Output the (X, Y) coordinate of the center of the cell containing the given text.  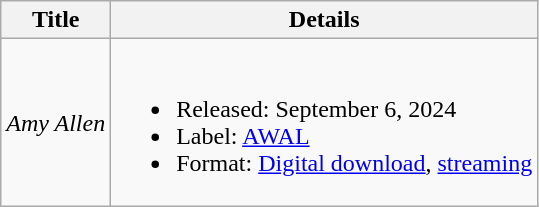
Amy Allen (56, 122)
Details (324, 20)
Released: September 6, 2024Label: AWALFormat: Digital download, streaming (324, 122)
Title (56, 20)
